Identify which cell holds the provided text, then report its [x, y] central coordinate. 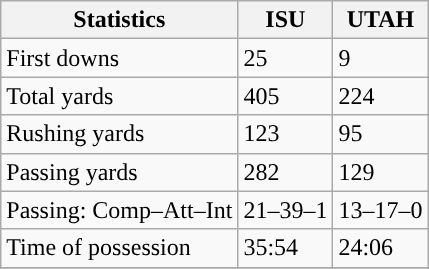
95 [380, 134]
224 [380, 96]
Rushing yards [120, 134]
First downs [120, 58]
Time of possession [120, 248]
9 [380, 58]
129 [380, 172]
Passing: Comp–Att–Int [120, 210]
25 [286, 58]
24:06 [380, 248]
UTAH [380, 20]
123 [286, 134]
21–39–1 [286, 210]
Passing yards [120, 172]
Statistics [120, 20]
13–17–0 [380, 210]
35:54 [286, 248]
405 [286, 96]
282 [286, 172]
Total yards [120, 96]
ISU [286, 20]
